Return the [x, y] coordinate for the center point of the cell that contains the specified text.  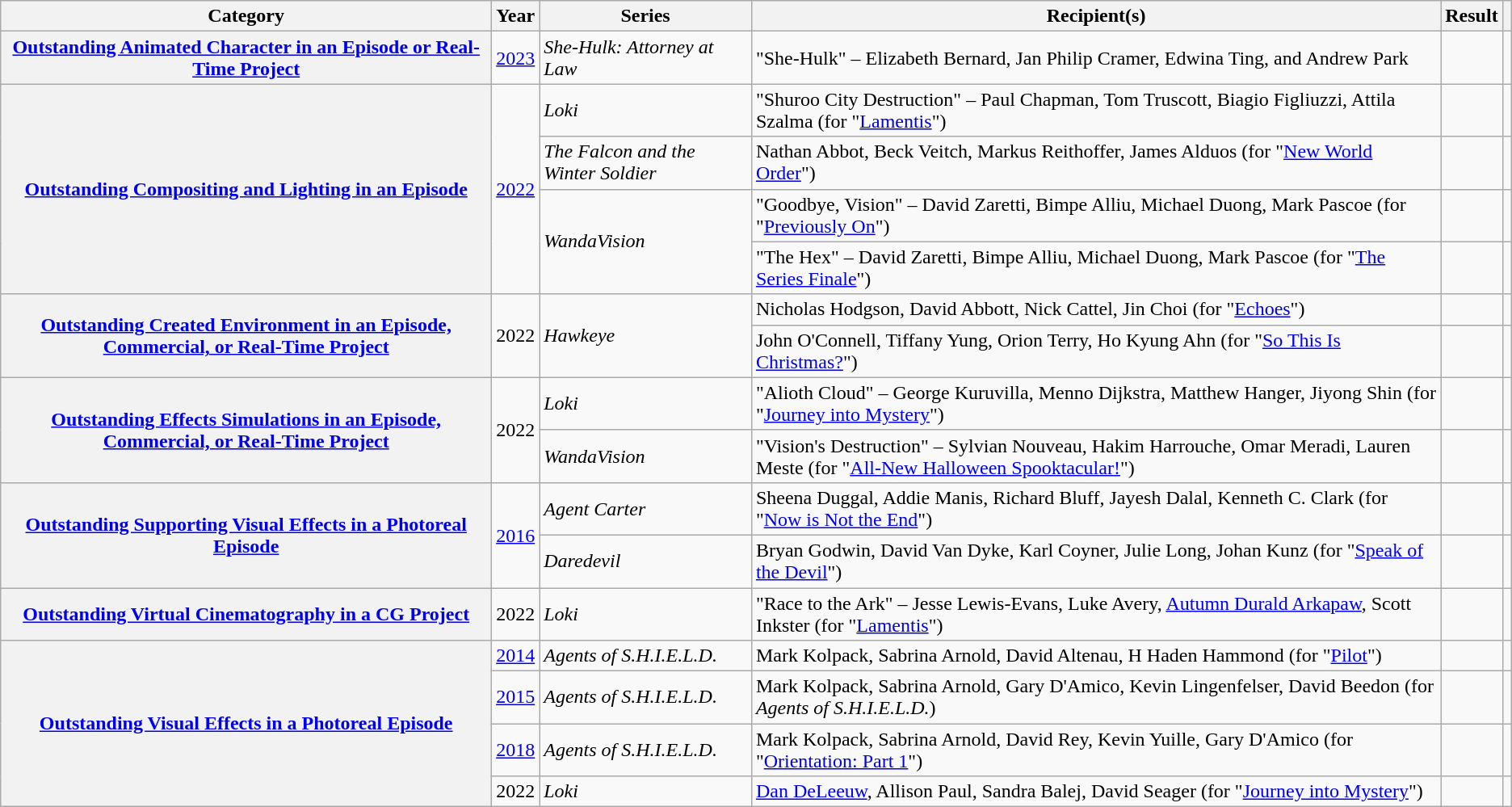
Recipient(s) [1095, 16]
2018 [515, 750]
Outstanding Supporting Visual Effects in a Photoreal Episode [246, 535]
Mark Kolpack, Sabrina Arnold, David Rey, Kevin Yuille, Gary D'Amico (for "Orientation: Part 1") [1095, 750]
Dan DeLeeuw, Allison Paul, Sandra Balej, David Seager (for "Journey into Mystery") [1095, 792]
"Vision's Destruction" – Sylvian Nouveau, Hakim Harrouche, Omar Meradi, Lauren Meste (for "All-New Halloween Spooktacular!") [1095, 456]
"Shuroo City Destruction" – Paul Chapman, Tom Truscott, Biagio Figliuzzi, Attila Szalma (for "Lamentis") [1095, 110]
Category [246, 16]
Agent Carter [646, 509]
She-Hulk: Attorney at Law [646, 58]
2016 [515, 535]
"She-Hulk" – Elizabeth Bernard, Jan Philip Cramer, Edwina Ting, and Andrew Park [1095, 58]
2023 [515, 58]
Daredevil [646, 561]
Outstanding Virtual Cinematography in a CG Project [246, 614]
Outstanding Created Environment in an Episode, Commercial, or Real-Time Project [246, 336]
"Goodbye, Vision" – David Zaretti, Bimpe Alliu, Michael Duong, Mark Pascoe (for "Previously On") [1095, 215]
Year [515, 16]
John O'Connell, Tiffany Yung, Orion Terry, Ho Kyung Ahn (for "So This Is Christmas?") [1095, 351]
Result [1472, 16]
"The Hex" – David Zaretti, Bimpe Alliu, Michael Duong, Mark Pascoe (for "The Series Finale") [1095, 268]
Mark Kolpack, Sabrina Arnold, David Altenau, H Haden Hammond (for "Pilot") [1095, 656]
Series [646, 16]
Outstanding Compositing and Lighting in an Episode [246, 189]
Nathan Abbot, Beck Veitch, Markus Reithoffer, James Alduos (for "New World Order") [1095, 163]
"Alioth Cloud" – George Kuruvilla, Menno Dijkstra, Matthew Hanger, Jiyong Shin (for "Journey into Mystery") [1095, 404]
"Race to the Ark" – Jesse Lewis-Evans, Luke Avery, Autumn Durald Arkapaw, Scott Inkster (for "Lamentis") [1095, 614]
Nicholas Hodgson, David Abbott, Nick Cattel, Jin Choi (for "Echoes") [1095, 309]
Sheena Duggal, Addie Manis, Richard Bluff, Jayesh Dalal, Kenneth C. Clark (for "Now is Not the End") [1095, 509]
Mark Kolpack, Sabrina Arnold, Gary D'Amico, Kevin Lingenfelser, David Beedon (for Agents of S.H.I.E.L.D.) [1095, 698]
2015 [515, 698]
Outstanding Effects Simulations in an Episode, Commercial, or Real-Time Project [246, 430]
Bryan Godwin, David Van Dyke, Karl Coyner, Julie Long, Johan Kunz (for "Speak of the Devil") [1095, 561]
The Falcon and the Winter Soldier [646, 163]
2014 [515, 656]
Hawkeye [646, 336]
Outstanding Visual Effects in a Photoreal Episode [246, 724]
Outstanding Animated Character in an Episode or Real-Time Project [246, 58]
